Provide the [x, y] coordinate of the cell's center where the given text is located.  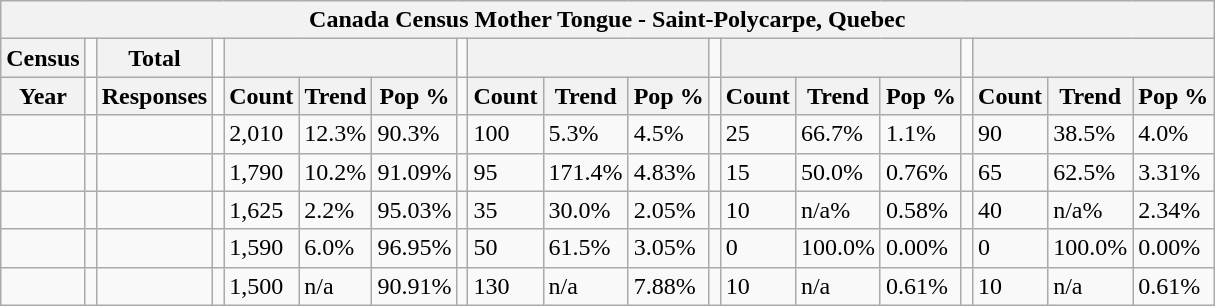
6.0% [336, 248]
38.5% [1090, 134]
95.03% [414, 210]
130 [506, 286]
2.2% [336, 210]
65 [1010, 172]
1.1% [920, 134]
2,010 [262, 134]
96.95% [414, 248]
4.83% [668, 172]
95 [506, 172]
Total [154, 58]
90 [1010, 134]
5.3% [586, 134]
Year [43, 96]
Responses [154, 96]
62.5% [1090, 172]
2.34% [1174, 210]
35 [506, 210]
7.88% [668, 286]
90.91% [414, 286]
100 [506, 134]
1,500 [262, 286]
40 [1010, 210]
25 [758, 134]
66.7% [838, 134]
0.76% [920, 172]
91.09% [414, 172]
2.05% [668, 210]
61.5% [586, 248]
1,790 [262, 172]
3.05% [668, 248]
30.0% [586, 210]
50 [506, 248]
10.2% [336, 172]
4.5% [668, 134]
90.3% [414, 134]
Canada Census Mother Tongue - Saint-Polycarpe, Quebec [608, 20]
12.3% [336, 134]
1,625 [262, 210]
50.0% [838, 172]
4.0% [1174, 134]
0.58% [920, 210]
1,590 [262, 248]
15 [758, 172]
3.31% [1174, 172]
Census [43, 58]
171.4% [586, 172]
